For the text-containing cell, return its midpoint in [x, y] coordinate format. 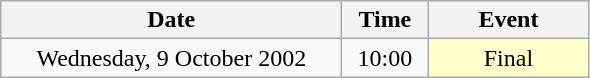
10:00 [385, 58]
Event [508, 20]
Time [385, 20]
Final [508, 58]
Date [172, 20]
Wednesday, 9 October 2002 [172, 58]
